Extract the [X, Y] coordinate from the center of the cell holding the provided text.  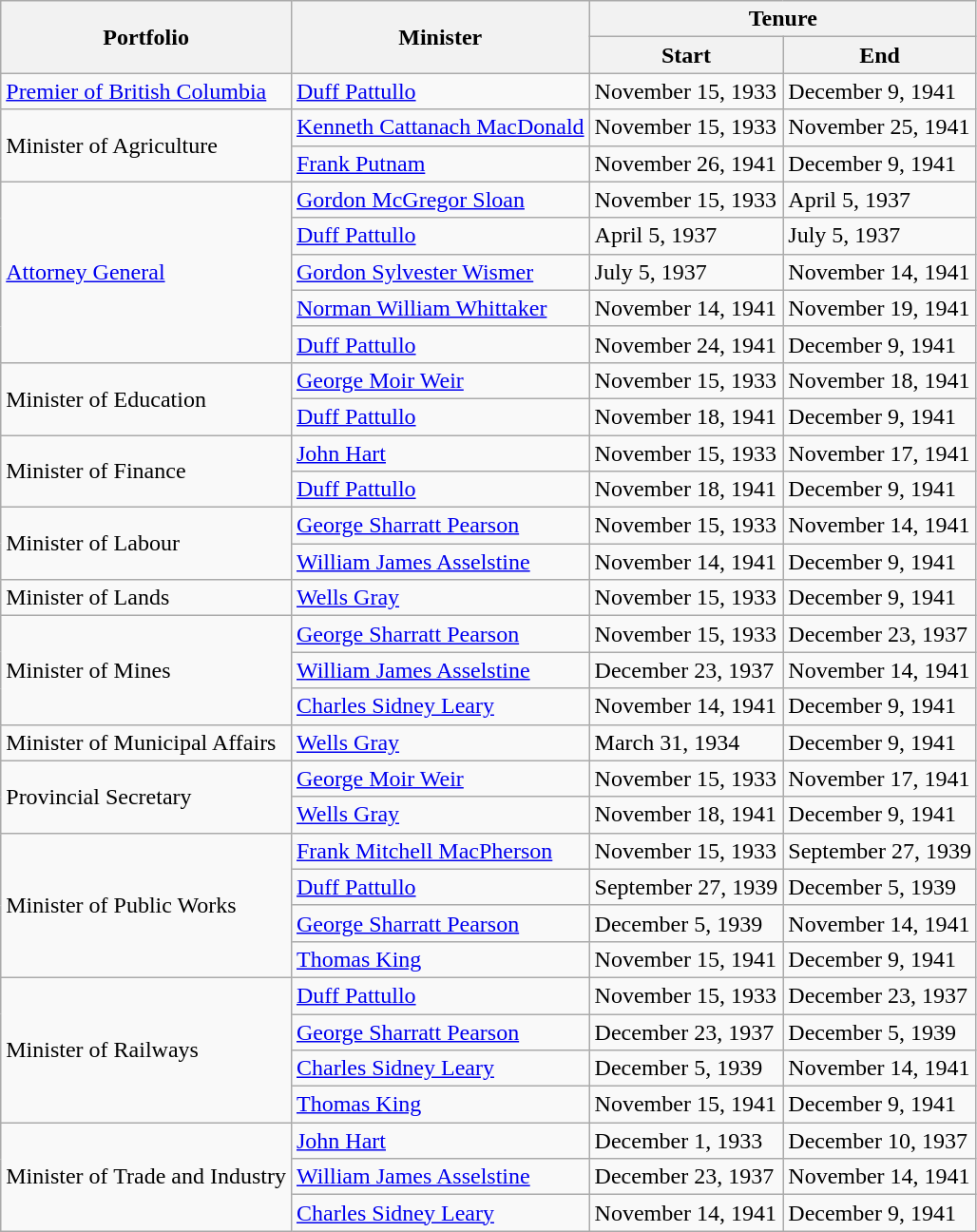
November 24, 1941 [686, 344]
Portfolio [146, 37]
Minister [440, 37]
November 19, 1941 [880, 308]
Kenneth Cattanach MacDonald [440, 127]
Minister of Finance [146, 472]
Gordon Sylvester Wismer [440, 272]
Premier of British Columbia [146, 91]
Tenure [783, 19]
Minister of Education [146, 398]
Frank Putnam [440, 164]
Frank Mitchell MacPherson [440, 851]
November 25, 1941 [880, 127]
Minister of Labour [146, 544]
Attorney General [146, 272]
Minister of Mines [146, 670]
December 10, 1937 [880, 1141]
End [880, 55]
Norman William Whittaker [440, 308]
Start [686, 55]
Minister of Public Works [146, 905]
Gordon McGregor Sloan [440, 200]
Minister of Municipal Affairs [146, 742]
Minister of Trade and Industry [146, 1177]
November 26, 1941 [686, 164]
December 1, 1933 [686, 1141]
March 31, 1934 [686, 742]
Minister of Railways [146, 1049]
Minister of Lands [146, 598]
Provincial Secretary [146, 797]
Minister of Agriculture [146, 145]
